Pinpoint the cell where the given text exists, returning its (x, y) midpoint coordinate. 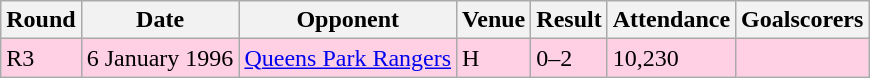
Attendance (671, 20)
Opponent (348, 20)
R3 (41, 58)
H (494, 58)
Date (160, 20)
6 January 1996 (160, 58)
Result (569, 20)
0–2 (569, 58)
Goalscorers (802, 20)
Venue (494, 20)
Queens Park Rangers (348, 58)
Round (41, 20)
10,230 (671, 58)
